Extract the (X, Y) coordinate from the center of the cell holding the provided text.  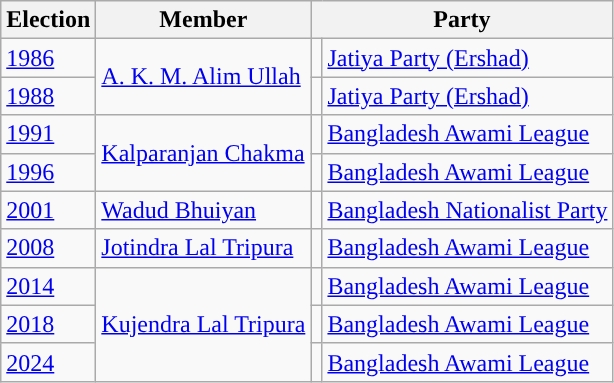
Kujendra Lal Tripura (204, 324)
2001 (48, 210)
1986 (48, 58)
Wadud Bhuiyan (204, 210)
2024 (48, 362)
1996 (48, 172)
Kalparanjan Chakma (204, 153)
Member (204, 20)
Election (48, 20)
1991 (48, 134)
Jotindra Lal Tripura (204, 248)
Bangladesh Nationalist Party (468, 210)
2018 (48, 324)
2014 (48, 286)
A. K. M. Alim Ullah (204, 77)
2008 (48, 248)
Party (462, 20)
1988 (48, 96)
